Find where the given text appears and provide that cell's center as [x, y] coordinate. 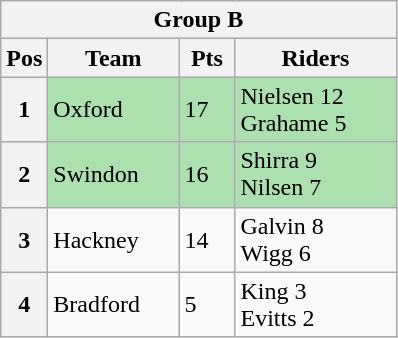
Riders [316, 58]
Shirra 9Nilsen 7 [316, 174]
3 [24, 240]
2 [24, 174]
Team [114, 58]
Hackney [114, 240]
14 [207, 240]
Swindon [114, 174]
Nielsen 12Grahame 5 [316, 110]
16 [207, 174]
4 [24, 304]
Group B [198, 20]
Pos [24, 58]
Pts [207, 58]
17 [207, 110]
5 [207, 304]
1 [24, 110]
Oxford [114, 110]
Galvin 8Wigg 6 [316, 240]
Bradford [114, 304]
King 3Evitts 2 [316, 304]
